Determine the [x, y] coordinate at the center of the cell enclosing the given text.  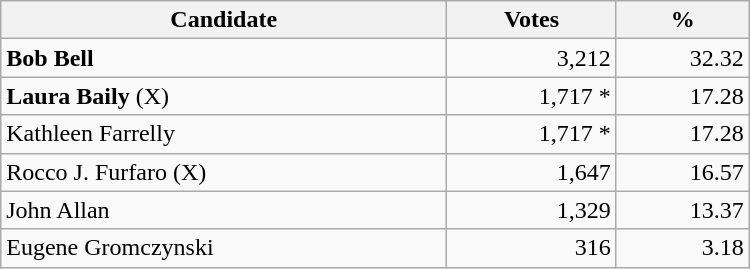
3.18 [682, 248]
13.37 [682, 210]
Laura Baily (X) [224, 96]
1,329 [532, 210]
1,647 [532, 172]
John Allan [224, 210]
Candidate [224, 20]
316 [532, 248]
Votes [532, 20]
Eugene Gromczynski [224, 248]
Kathleen Farrelly [224, 134]
16.57 [682, 172]
Rocco J. Furfaro (X) [224, 172]
Bob Bell [224, 58]
3,212 [532, 58]
32.32 [682, 58]
% [682, 20]
